Return the [x, y] coordinate for the center point of the cell that contains the specified text.  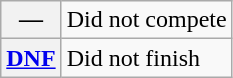
Did not compete [146, 20]
— [31, 20]
DNF [31, 58]
Did not finish [146, 58]
